Extract the [X, Y] coordinate from the center of the cell holding the provided text.  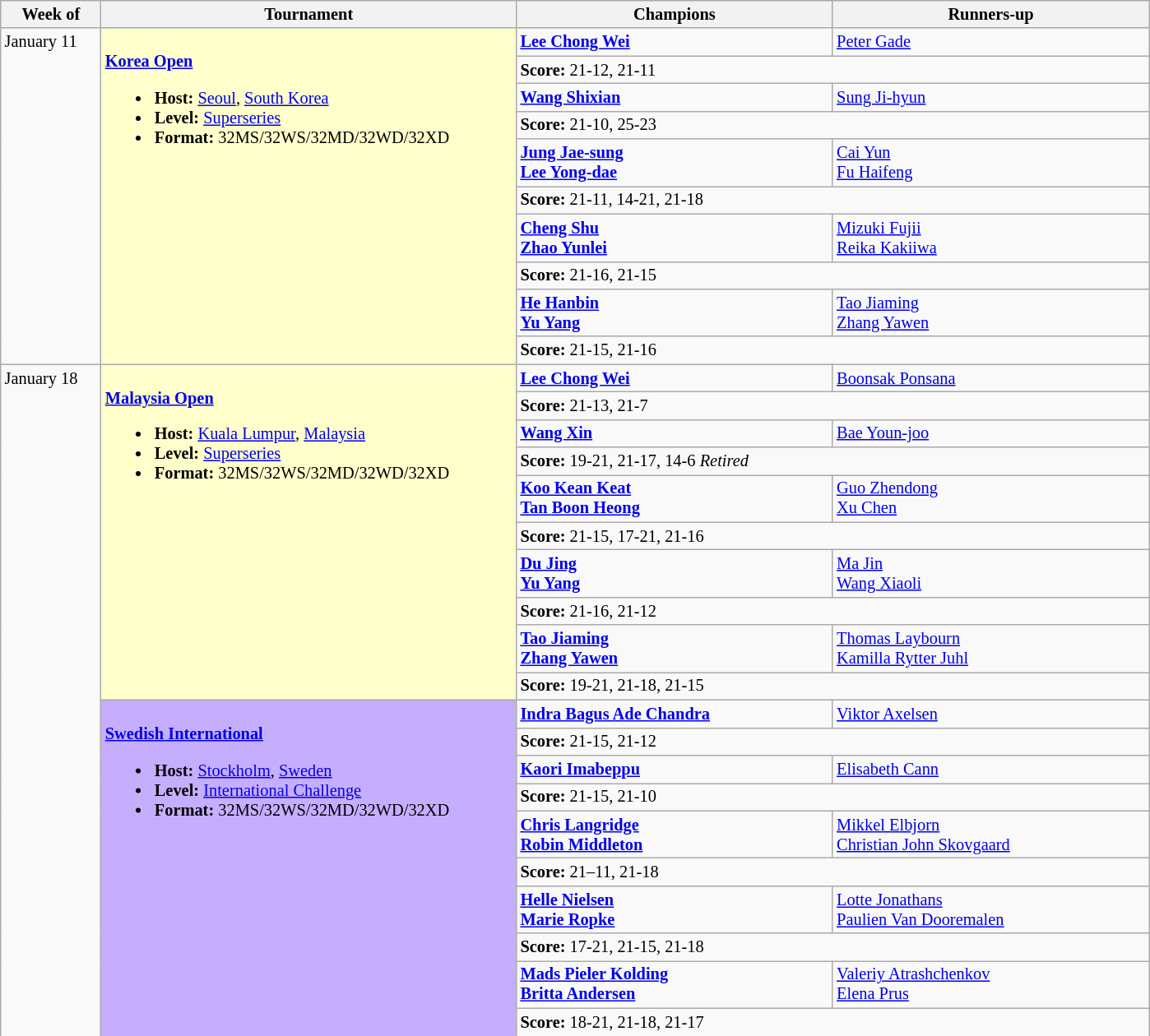
Score: 21-12, 21-11 [832, 70]
Score: 21-16, 21-15 [832, 275]
Score: 21-15, 21-10 [832, 797]
Score: 21-15, 21-12 [832, 742]
Score: 21-16, 21-12 [832, 611]
Elisabeth Cann [990, 769]
He Hanbin Yu Yang [675, 312]
Swedish InternationalHost: Stockholm, SwedenLevel: International ChallengeFormat: 32MS/32WS/32MD/32WD/32XD [309, 868]
Sung Ji-hyun [990, 97]
Korea OpenHost: Seoul, South KoreaLevel: SuperseriesFormat: 32MS/32WS/32MD/32WD/32XD [309, 196]
Valeriy Atrashchenkov Elena Prus [990, 984]
Champions [675, 14]
Kaori Imabeppu [675, 769]
Score: 21-10, 25-23 [832, 125]
Ma Jin Wang Xiaoli [990, 573]
Mads Pieler Kolding Britta Andersen [675, 984]
Helle Nielsen Marie Ropke [675, 909]
Wang Shixian [675, 97]
January 18 [51, 701]
January 11 [51, 196]
Koo Kean Keat Tan Boon Heong [675, 498]
Week of [51, 14]
Jung Jae-sung Lee Yong-dae [675, 163]
Bae Youn-joo [990, 433]
Score: 21-15, 17-21, 21-16 [832, 536]
Guo Zhendong Xu Chen [990, 498]
Indra Bagus Ade Chandra [675, 714]
Lotte Jonathans Paulien Van Dooremalen [990, 909]
Mizuki Fujii Reika Kakiiwa [990, 238]
Du Jing Yu Yang [675, 573]
Score: 21-13, 21-7 [832, 405]
Wang Xin [675, 433]
Mikkel Elbjorn Christian John Skovgaard [990, 835]
Chris Langridge Robin Middleton [675, 835]
Score: 21-11, 14-21, 21-18 [832, 200]
Viktor Axelsen [990, 714]
Cai Yun Fu Haifeng [990, 163]
Boonsak Ponsana [990, 378]
Peter Gade [990, 42]
Cheng Shu Zhao Yunlei [675, 238]
Score: 19-21, 21-18, 21-15 [832, 686]
Score: 21–11, 21-18 [832, 872]
Score: 17-21, 21-15, 21-18 [832, 947]
Tournament [309, 14]
Score: 18-21, 21-18, 21-17 [832, 1022]
Runners-up [990, 14]
Thomas Laybourn Kamilla Rytter Juhl [990, 649]
Score: 19-21, 21-17, 14-6 Retired [832, 461]
Score: 21-15, 21-16 [832, 350]
Malaysia OpenHost: Kuala Lumpur, MalaysiaLevel: SuperseriesFormat: 32MS/32WS/32MD/32WD/32XD [309, 533]
